Search for the cell housing the specified text and yield its [X, Y] center coordinate. 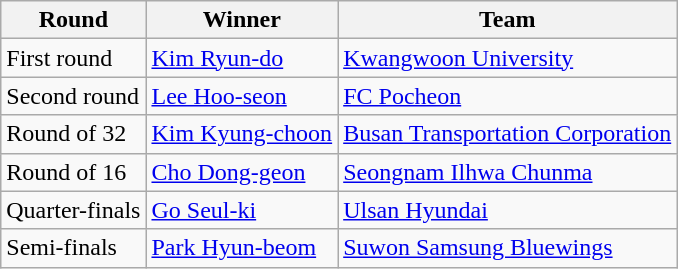
Go Seul-ki [242, 210]
Second round [74, 96]
Round of 32 [74, 134]
First round [74, 58]
Round [74, 20]
Ulsan Hyundai [508, 210]
Kim Ryun-do [242, 58]
Quarter-finals [74, 210]
Winner [242, 20]
Suwon Samsung Bluewings [508, 248]
Seongnam Ilhwa Chunma [508, 172]
Cho Dong-geon [242, 172]
Busan Transportation Corporation [508, 134]
Lee Hoo-seon [242, 96]
Kwangwoon University [508, 58]
Round of 16 [74, 172]
Team [508, 20]
FC Pocheon [508, 96]
Park Hyun-beom [242, 248]
Kim Kyung-choon [242, 134]
Semi-finals [74, 248]
